Capture the cell that displays the provided text and extract its (x, y) central coordinate. 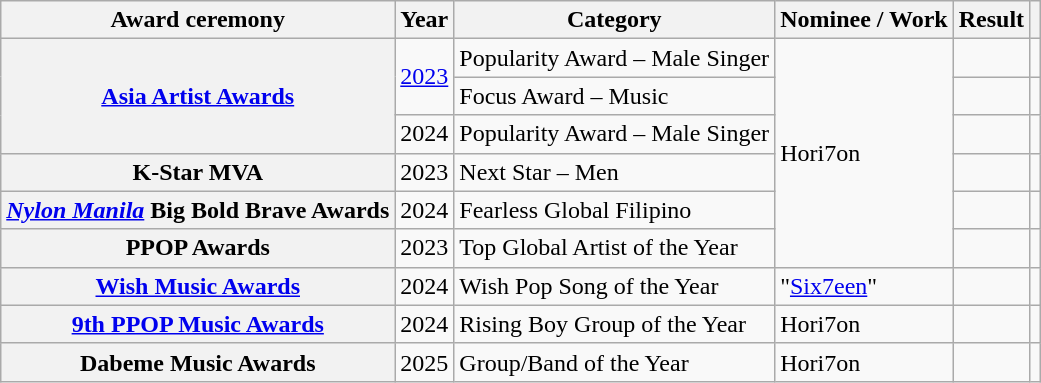
Asia Artist Awards (198, 96)
Year (424, 20)
"Six7een" (864, 286)
Wish Pop Song of the Year (614, 286)
PPOP Awards (198, 248)
Next Star – Men (614, 172)
Fearless Global Filipino (614, 210)
Award ceremony (198, 20)
Result (991, 20)
2025 (424, 362)
9th PPOP Music Awards (198, 324)
Wish Music Awards (198, 286)
Nylon Manila Big Bold Brave Awards (198, 210)
Dabeme Music Awards (198, 362)
Top Global Artist of the Year (614, 248)
K-Star MVA (198, 172)
Nominee / Work (864, 20)
Focus Award – Music (614, 96)
Category (614, 20)
Group/Band of the Year (614, 362)
Rising Boy Group of the Year (614, 324)
